Extract the (X, Y) coordinate from the center of the cell holding the provided text.  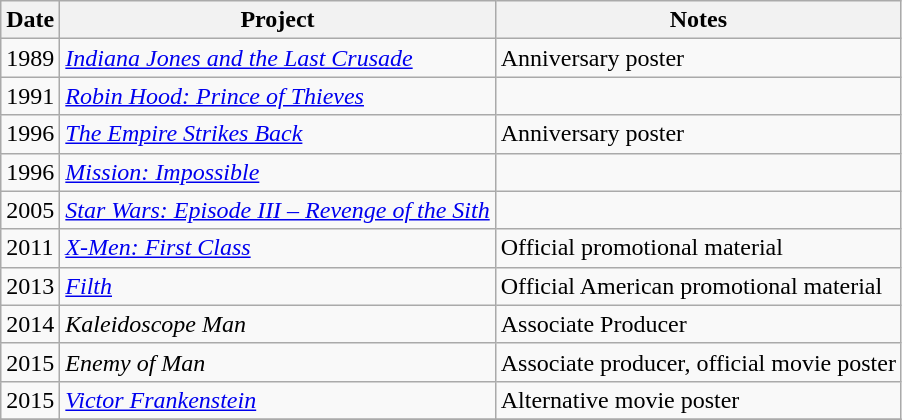
Victor Frankenstein (278, 400)
2011 (30, 248)
Date (30, 20)
Official American promotional material (698, 286)
Alternative movie poster (698, 400)
Official promotional material (698, 248)
Robin Hood: Prince of Thieves (278, 96)
2014 (30, 324)
1989 (30, 58)
The Empire Strikes Back (278, 134)
Kaleidoscope Man (278, 324)
1991 (30, 96)
Associate producer, official movie poster (698, 362)
X-Men: First Class (278, 248)
2013 (30, 286)
2005 (30, 210)
Enemy of Man (278, 362)
Notes (698, 20)
Associate Producer (698, 324)
Mission: Impossible (278, 172)
Indiana Jones and the Last Crusade (278, 58)
Filth (278, 286)
Star Wars: Episode III – Revenge of the Sith (278, 210)
Project (278, 20)
